Extract the [x, y] coordinate from the center of the cell holding the provided text.  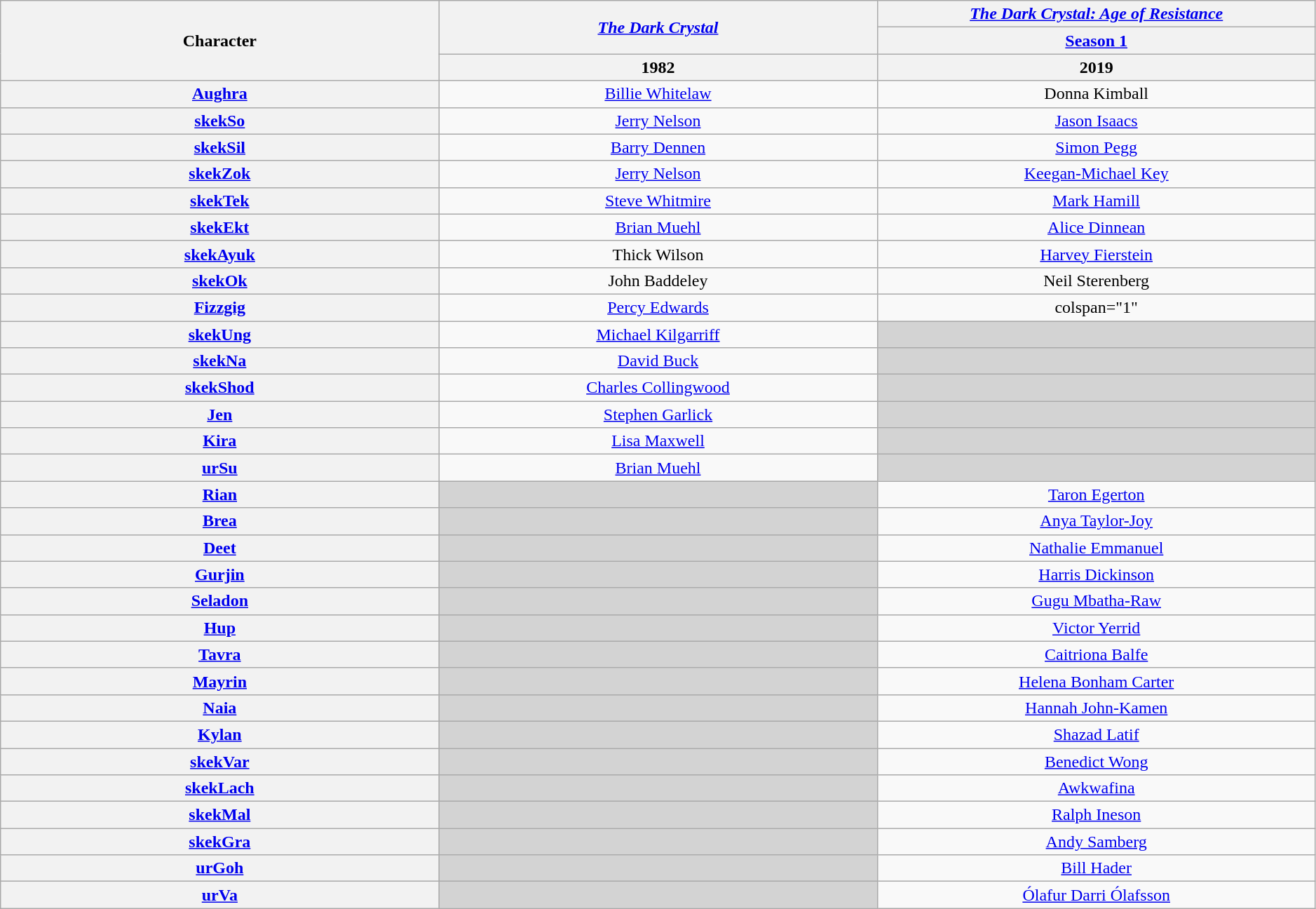
Barry Dennen [658, 147]
Naia [220, 708]
Bill Hader [1097, 868]
The Dark Crystal [658, 27]
skekOk [220, 281]
Helena Bonham Carter [1097, 681]
Kylan [220, 734]
Kira [220, 441]
Victor Yerrid [1097, 628]
John Baddeley [658, 281]
urVa [220, 895]
skekAyuk [220, 254]
urSu [220, 468]
Hup [220, 628]
Jen [220, 415]
Rian [220, 494]
Charles Collingwood [658, 388]
Awkwafina [1097, 788]
Billie Whitelaw [658, 94]
skekNa [220, 361]
skekTek [220, 201]
Ólafur Darri Ólafsson [1097, 895]
David Buck [658, 361]
skekShod [220, 388]
urGoh [220, 868]
Gugu Mbatha-Raw [1097, 601]
Neil Sterenberg [1097, 281]
colspan="1" [1097, 307]
Character [220, 41]
Anya Taylor-Joy [1097, 521]
The Dark Crystal: Age of Resistance [1097, 14]
1982 [658, 67]
Deet [220, 548]
Tavra [220, 654]
skekSo [220, 121]
skekVar [220, 761]
Benedict Wong [1097, 761]
Thick Wilson [658, 254]
Lisa Maxwell [658, 441]
Caitriona Balfe [1097, 654]
Shazad Latif [1097, 734]
Alice Dinnean [1097, 227]
skekGra [220, 842]
Jason Isaacs [1097, 121]
Seladon [220, 601]
Hannah John-Kamen [1097, 708]
skekZok [220, 174]
skekEkt [220, 227]
Michael Kilgarriff [658, 335]
Brea [220, 521]
Fizzgig [220, 307]
Taron Egerton [1097, 494]
Gurjin [220, 574]
Mayrin [220, 681]
Simon Pegg [1097, 147]
Harvey Fierstein [1097, 254]
2019 [1097, 67]
Harris Dickinson [1097, 574]
Andy Samberg [1097, 842]
skekUng [220, 335]
Ralph Ineson [1097, 815]
Percy Edwards [658, 307]
Season 1 [1097, 41]
Mark Hamill [1097, 201]
Keegan-Michael Key [1097, 174]
skekMal [220, 815]
Donna Kimball [1097, 94]
Nathalie Emmanuel [1097, 548]
Steve Whitmire [658, 201]
skekLach [220, 788]
Stephen Garlick [658, 415]
skekSil [220, 147]
Aughra [220, 94]
